Identify which cell holds the provided text, then report its (X, Y) central coordinate. 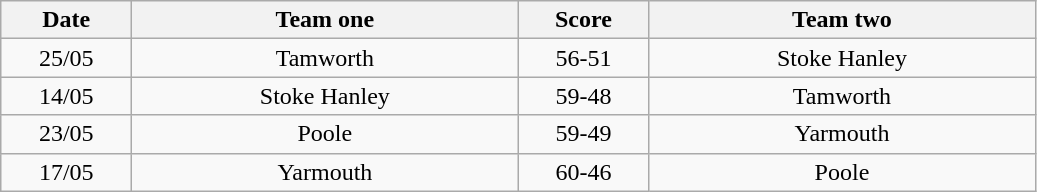
14/05 (66, 96)
Date (66, 20)
17/05 (66, 172)
59-48 (584, 96)
25/05 (66, 58)
23/05 (66, 134)
Team one (325, 20)
Team two (842, 20)
59-49 (584, 134)
56-51 (584, 58)
Score (584, 20)
60-46 (584, 172)
